Search for the cell housing the specified text and yield its [x, y] center coordinate. 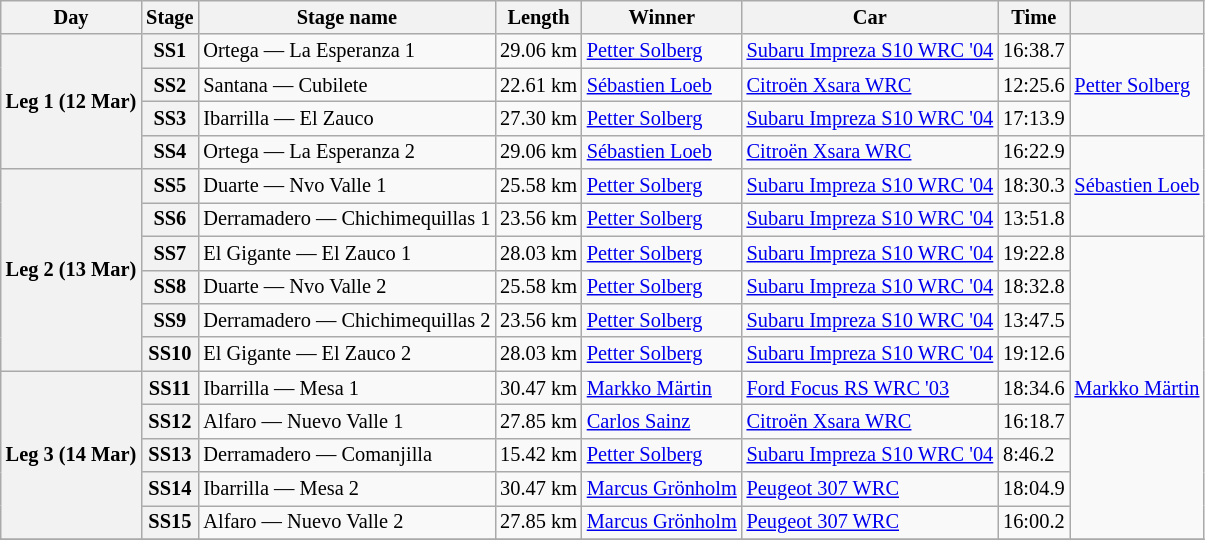
13:51.8 [1034, 219]
16:00.2 [1034, 522]
18:04.9 [1034, 489]
Derramadero — Chichimequillas 1 [346, 219]
SS10 [170, 354]
22.61 km [538, 85]
SS1 [170, 51]
Winner [662, 17]
Car [870, 17]
SS11 [170, 388]
Ford Focus RS WRC '03 [870, 388]
16:38.7 [1034, 51]
Alfaro — Nuevo Valle 2 [346, 522]
15.42 km [538, 455]
17:13.9 [1034, 118]
SS15 [170, 522]
19:22.8 [1034, 253]
El Gigante — El Zauco 1 [346, 253]
Ibarrilla — El Zauco [346, 118]
SS14 [170, 489]
Alfaro — Nuevo Valle 1 [346, 421]
SS13 [170, 455]
Santana — Cubilete [346, 85]
SS3 [170, 118]
Leg 2 (13 Mar) [71, 270]
Duarte — Nvo Valle 2 [346, 287]
SS5 [170, 186]
Ibarrilla — Mesa 1 [346, 388]
27.30 km [538, 118]
Day [71, 17]
Derramadero — Chichimequillas 2 [346, 320]
Stage name [346, 17]
8:46.2 [1034, 455]
SS7 [170, 253]
SS6 [170, 219]
Leg 1 (12 Mar) [71, 102]
18:34.6 [1034, 388]
Derramadero — Comanjilla [346, 455]
Leg 3 (14 Mar) [71, 455]
Ibarrilla — Mesa 2 [346, 489]
SS8 [170, 287]
SS4 [170, 152]
El Gigante — El Zauco 2 [346, 354]
SS9 [170, 320]
16:22.9 [1034, 152]
Stage [170, 17]
19:12.6 [1034, 354]
18:32.8 [1034, 287]
Ortega — La Esperanza 2 [346, 152]
SS12 [170, 421]
13:47.5 [1034, 320]
Duarte — Nvo Valle 1 [346, 186]
12:25.6 [1034, 85]
Time [1034, 17]
16:18.7 [1034, 421]
Ortega — La Esperanza 1 [346, 51]
Carlos Sainz [662, 421]
18:30.3 [1034, 186]
SS2 [170, 85]
Length [538, 17]
